For the text-containing cell, return its midpoint in (x, y) coordinate format. 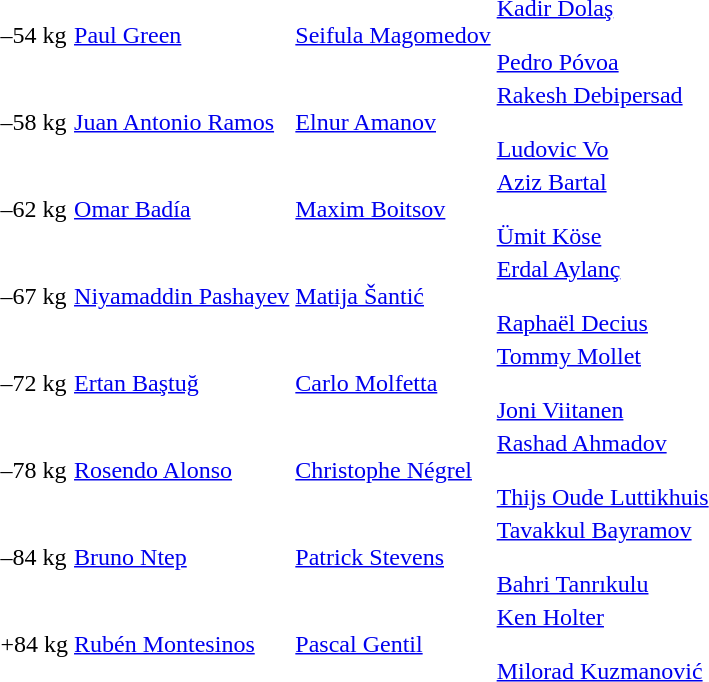
Juan Antonio Ramos (182, 122)
Rosendo Alonso (182, 470)
Maxim Boitsov (393, 209)
Niyamaddin Pashayev (182, 296)
Omar Badía (182, 209)
Patrick Stevens (393, 557)
Ertan Baştuğ (182, 383)
Christophe Négrel (393, 470)
Elnur Amanov (393, 122)
Bruno Ntep (182, 557)
Carlo Molfetta (393, 383)
Matija Šantić (393, 296)
